Provide the [X, Y] coordinate of the cell's center where the given text is located.  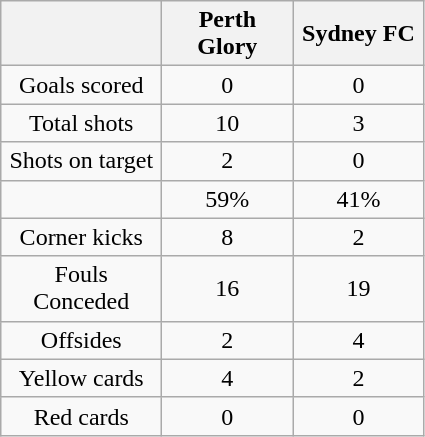
Offsides [82, 340]
3 [358, 123]
Goals scored [82, 85]
Sydney FC [358, 34]
Total shots [82, 123]
Yellow cards [82, 378]
10 [228, 123]
Red cards [82, 416]
Perth Glory [228, 34]
59% [228, 199]
41% [358, 199]
Fouls Conceded [82, 288]
Shots on target [82, 161]
8 [228, 237]
16 [228, 288]
Corner kicks [82, 237]
19 [358, 288]
